For the text-containing cell, return its midpoint in (x, y) coordinate format. 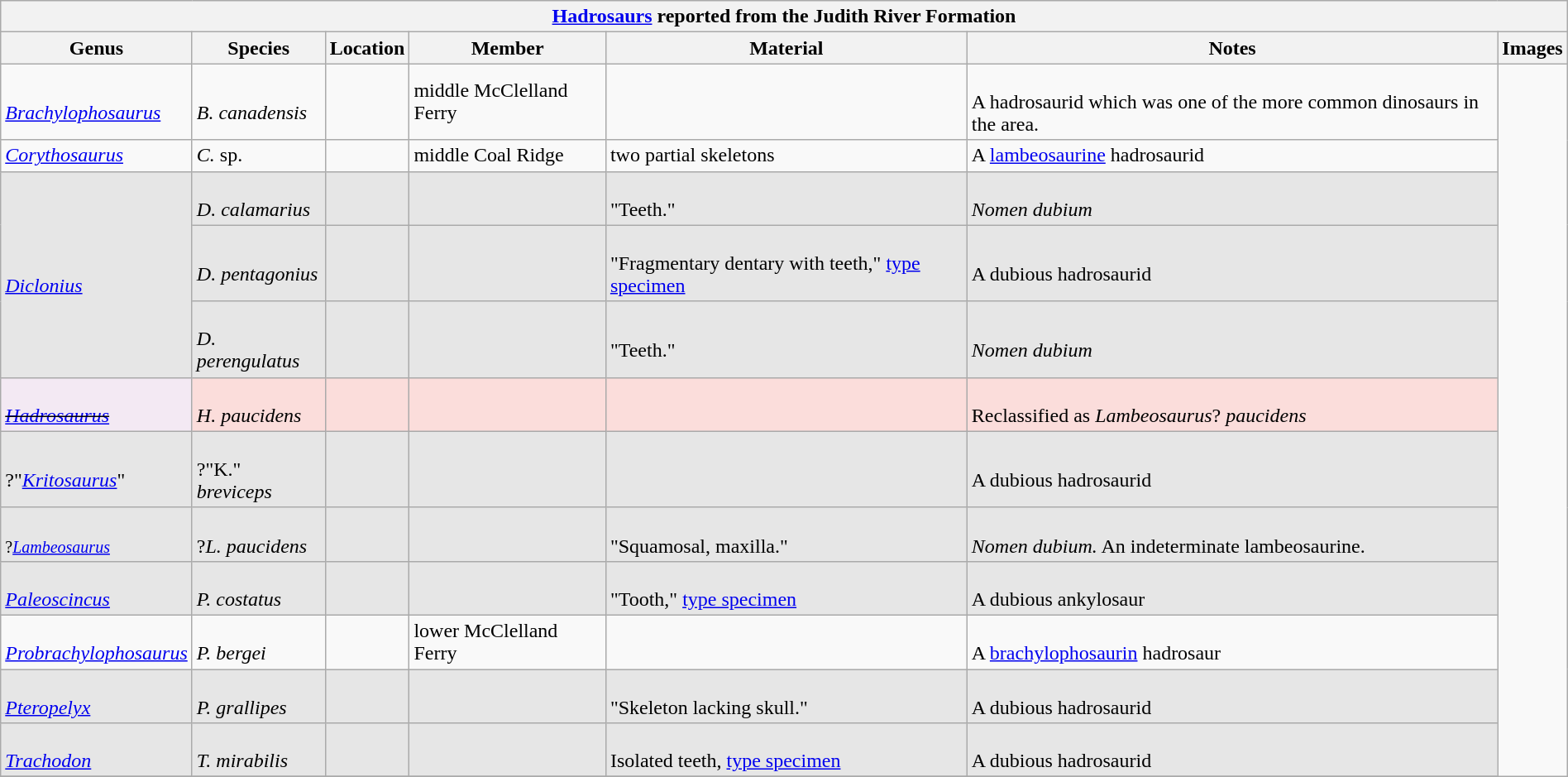
B. canadensis (258, 102)
Diclonius (97, 275)
Images (1532, 48)
Species (258, 48)
"Squamosal, maxilla." (786, 535)
?Lambeosaurus (97, 535)
two partial skeletons (786, 156)
D. perengulatus (258, 339)
Paleoscincus (97, 588)
T. mirabilis (258, 750)
Notes (1232, 48)
"Fragmentary dentary with teeth," type specimen (786, 263)
Hadrosaurs reported from the Judith River Formation (784, 17)
P. grallipes (258, 695)
A hadrosaurid which was one of the more common dinosaurs in the area. (1232, 102)
middle Coal Ridge (508, 156)
Location (367, 48)
H. paucidens (258, 404)
A lambeosaurine hadrosaurid (1232, 156)
Hadrosaurus (97, 404)
P. bergei (258, 642)
Corythosaurus (97, 156)
D. calamarius (258, 199)
Nomen dubium. An indeterminate lambeosaurine. (1232, 535)
Probrachylophosaurus (97, 642)
C. sp. (258, 156)
Isolated teeth, type specimen (786, 750)
Member (508, 48)
Material (786, 48)
"Tooth," type specimen (786, 588)
?"K." breviceps (258, 469)
P. costatus (258, 588)
middle McClelland Ferry (508, 102)
Reclassified as Lambeosaurus? paucidens (1232, 404)
D. pentagonius (258, 263)
lower McClelland Ferry (508, 642)
?"Kritosaurus" (97, 469)
"Skeleton lacking skull." (786, 695)
Trachodon (97, 750)
A brachylophosaurin hadrosaur (1232, 642)
?L. paucidens (258, 535)
Genus (97, 48)
Pteropelyx (97, 695)
Brachylophosaurus (97, 102)
A dubious ankylosaur (1232, 588)
